Provide the (X, Y) coordinate of the cell's center where the given text is located.  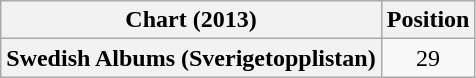
Position (428, 20)
29 (428, 58)
Swedish Albums (Sverigetopplistan) (191, 58)
Chart (2013) (191, 20)
